Locate the cell with the specified text and output its [X, Y] center coordinate. 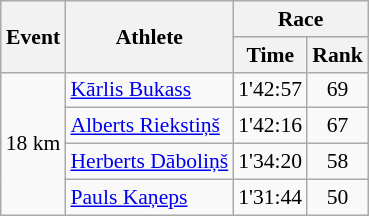
Herberts Dāboliņš [149, 162]
50 [338, 197]
58 [338, 162]
Race [300, 19]
Rank [338, 55]
67 [338, 126]
69 [338, 90]
1'34:20 [270, 162]
Pauls Kaņeps [149, 197]
Athlete [149, 36]
Kārlis Bukass [149, 90]
1'42:57 [270, 90]
1'42:16 [270, 126]
Time [270, 55]
18 km [34, 143]
1'31:44 [270, 197]
Alberts Riekstiņš [149, 126]
Event [34, 36]
